Identify which cell holds the provided text, then report its (X, Y) central coordinate. 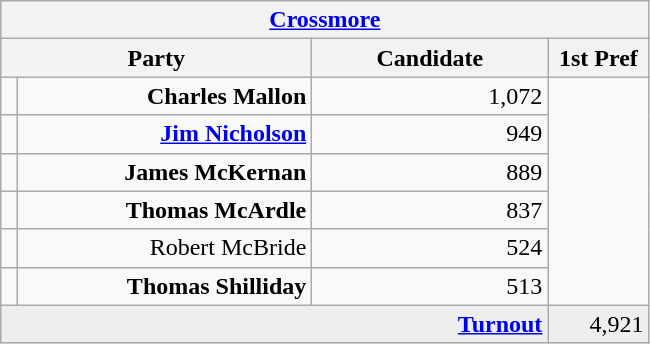
Thomas Shilliday (165, 286)
Turnout (274, 324)
837 (430, 210)
Party (156, 58)
1,072 (430, 96)
Candidate (430, 58)
Robert McBride (165, 248)
Charles Mallon (165, 96)
513 (430, 286)
Jim Nicholson (165, 134)
James McKernan (165, 172)
Crossmore (325, 20)
949 (430, 134)
4,921 (598, 324)
1st Pref (598, 58)
Thomas McArdle (165, 210)
524 (430, 248)
889 (430, 172)
